Determine the (x, y) coordinate at the center of the cell enclosing the given text.  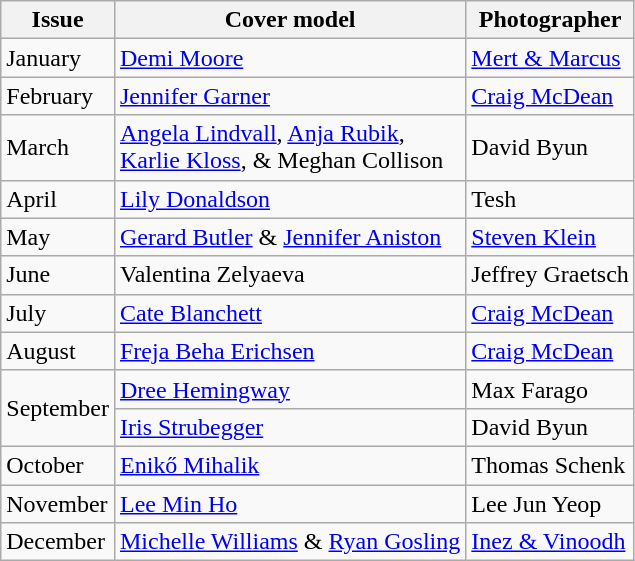
Valentina Zelyaeva (290, 275)
Cover model (290, 20)
Photographer (550, 20)
February (58, 96)
Lee Min Ho (290, 503)
Gerard Butler & Jennifer Aniston (290, 237)
Max Farago (550, 389)
Enikő Mihalik (290, 465)
November (58, 503)
Issue (58, 20)
Jeffrey Graetsch (550, 275)
April (58, 199)
March (58, 148)
Thomas Schenk (550, 465)
Iris Strubegger (290, 427)
Dree Hemingway (290, 389)
August (58, 351)
Lily Donaldson (290, 199)
June (58, 275)
Lee Jun Yeop (550, 503)
Cate Blanchett (290, 313)
Freja Beha Erichsen (290, 351)
July (58, 313)
January (58, 58)
Tesh (550, 199)
Steven Klein (550, 237)
Demi Moore (290, 58)
September (58, 408)
December (58, 542)
May (58, 237)
Michelle Williams & Ryan Gosling (290, 542)
October (58, 465)
Inez & Vinoodh (550, 542)
Angela Lindvall, Anja Rubik,Karlie Kloss, & Meghan Collison (290, 148)
Mert & Marcus (550, 58)
Jennifer Garner (290, 96)
